Return (x, y) of the center of cell containing provided text 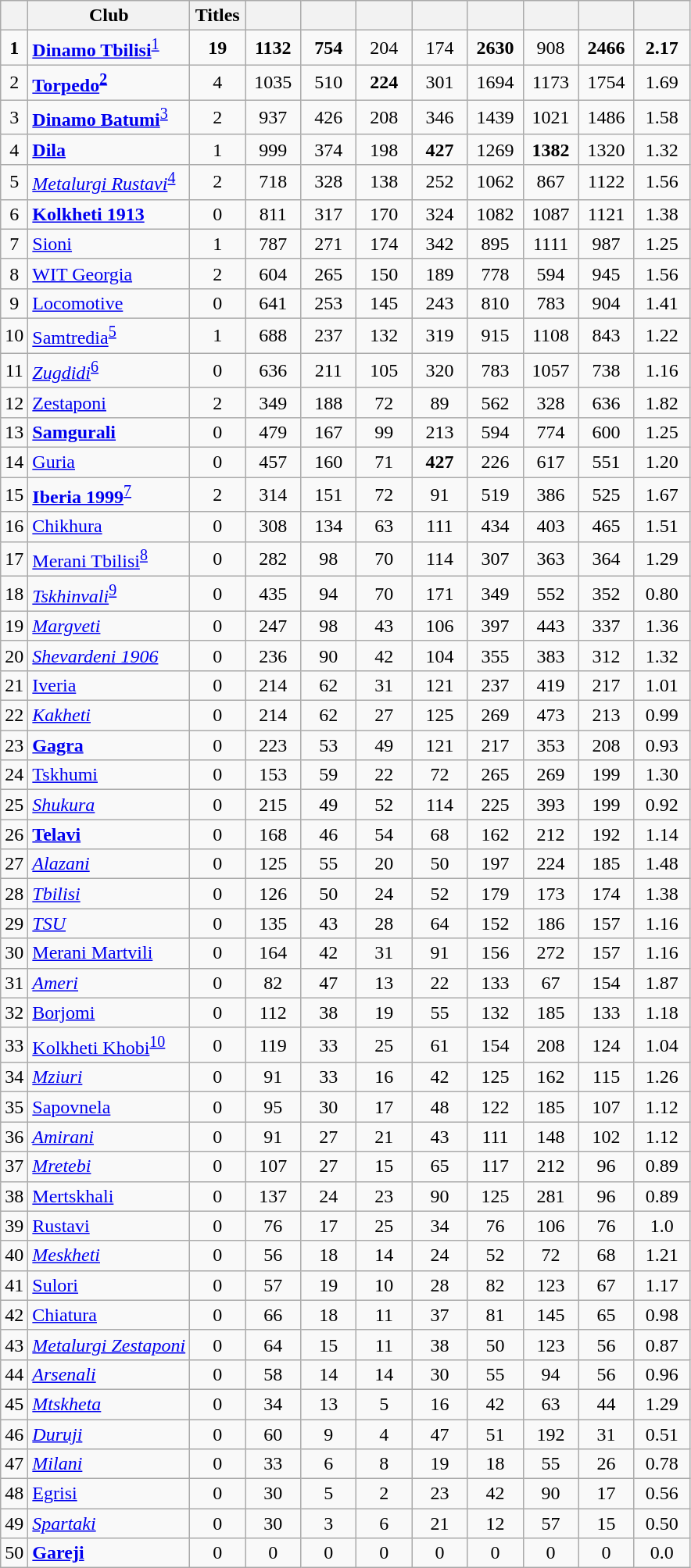
1173 (550, 83)
186 (550, 923)
999 (274, 149)
1.82 (661, 402)
1694 (496, 83)
Tskhinvali9 (109, 594)
247 (274, 626)
Chikhura (109, 527)
426 (328, 117)
1.48 (661, 864)
153 (274, 775)
1754 (607, 83)
Samgurali (109, 433)
243 (439, 303)
198 (385, 149)
170 (385, 214)
1439 (496, 117)
226 (496, 463)
319 (439, 336)
Kakheti (109, 716)
Margveti (109, 626)
867 (550, 183)
134 (328, 527)
Mziuri (109, 1077)
Titles (217, 16)
0.93 (661, 745)
188 (328, 402)
135 (274, 923)
754 (328, 48)
307 (496, 559)
167 (328, 433)
Zestaponi (109, 402)
1132 (274, 48)
386 (550, 495)
122 (496, 1107)
0.96 (661, 1374)
Sioni (109, 244)
95 (274, 1107)
Zugdidi6 (109, 370)
81 (496, 1315)
364 (607, 559)
551 (607, 463)
342 (439, 244)
0.80 (661, 594)
Borjomi (109, 1013)
7 (14, 244)
811 (274, 214)
160 (328, 463)
1.36 (661, 626)
253 (328, 303)
510 (328, 83)
1.41 (661, 303)
937 (274, 117)
271 (328, 244)
117 (496, 1166)
688 (274, 336)
32 (14, 1013)
Dinamo Tbilisi1 (109, 48)
272 (550, 953)
Telavi (109, 834)
TSU (109, 923)
774 (550, 433)
1.22 (661, 336)
Merani Martvili (109, 953)
312 (607, 655)
211 (328, 370)
Samtredia5 (109, 336)
1035 (274, 83)
171 (439, 594)
168 (274, 834)
252 (439, 183)
908 (550, 48)
363 (550, 559)
552 (550, 594)
104 (439, 655)
443 (550, 626)
119 (274, 1045)
71 (385, 463)
281 (550, 1196)
0.50 (661, 1523)
0.87 (661, 1345)
353 (550, 745)
Gagra (109, 745)
1486 (607, 117)
352 (607, 594)
895 (496, 244)
151 (328, 495)
35 (14, 1107)
Tbilisi (109, 894)
204 (385, 48)
0.51 (661, 1434)
Meskheti (109, 1255)
397 (496, 626)
53 (328, 745)
Mtskheta (109, 1404)
197 (496, 864)
148 (550, 1137)
Sulori (109, 1285)
236 (274, 655)
Iveria (109, 685)
Club (109, 16)
51 (496, 1434)
Kolkheti 1913 (109, 214)
Chiatura (109, 1315)
124 (607, 1045)
1.69 (661, 83)
59 (328, 775)
Mretebi (109, 1166)
1082 (496, 214)
1087 (550, 214)
Sapovnela (109, 1107)
Metalurgi Rustavi4 (109, 183)
156 (496, 953)
Alazani (109, 864)
1.67 (661, 495)
Guria (109, 463)
Dinamo Batumi3 (109, 117)
314 (274, 495)
1.26 (661, 1077)
0.0 (661, 1553)
346 (439, 117)
301 (439, 83)
519 (496, 495)
225 (496, 805)
419 (550, 685)
843 (607, 336)
320 (439, 370)
604 (274, 273)
Egrisi (109, 1494)
525 (607, 495)
Locomotive (109, 303)
1.21 (661, 1255)
738 (607, 370)
Amirani (109, 1137)
45 (14, 1404)
60 (274, 1434)
Shukura (109, 805)
215 (274, 805)
1.30 (661, 775)
1.17 (661, 1285)
61 (439, 1045)
41 (14, 1285)
Merani Tbilisi8 (109, 559)
0.98 (661, 1315)
152 (496, 923)
89 (439, 402)
Spartaki (109, 1523)
Iberia 19997 (109, 495)
105 (385, 370)
2.17 (661, 48)
Mertskhali (109, 1196)
1021 (550, 117)
Torpedo2 (109, 83)
562 (496, 402)
787 (274, 244)
0.78 (661, 1464)
324 (439, 214)
355 (496, 655)
Kolkheti Khobi10 (109, 1045)
0.99 (661, 716)
Gareji (109, 1553)
473 (550, 716)
1.0 (661, 1226)
1122 (607, 183)
Arsenali (109, 1374)
434 (496, 527)
393 (550, 805)
1.04 (661, 1045)
945 (607, 273)
1.18 (661, 1013)
317 (328, 214)
337 (607, 626)
282 (274, 559)
718 (274, 183)
173 (550, 894)
Dila (109, 149)
2466 (607, 48)
617 (550, 463)
1382 (550, 149)
Rustavi (109, 1226)
54 (385, 834)
126 (274, 894)
Metalurgi Zestaponi (109, 1345)
915 (496, 336)
1111 (550, 244)
1.51 (661, 527)
778 (496, 273)
457 (274, 463)
150 (385, 273)
102 (607, 1137)
1.58 (661, 117)
40 (14, 1255)
Milani (109, 1464)
138 (385, 183)
29 (14, 923)
641 (274, 303)
1.01 (661, 685)
479 (274, 433)
112 (274, 1013)
1.20 (661, 463)
39 (14, 1226)
1.14 (661, 834)
1.87 (661, 983)
115 (607, 1077)
137 (274, 1196)
99 (385, 433)
435 (274, 594)
Tskhumi (109, 775)
179 (496, 894)
1062 (496, 183)
383 (550, 655)
164 (274, 953)
904 (607, 303)
987 (607, 244)
Duruji (109, 1434)
1108 (550, 336)
0.56 (661, 1494)
403 (550, 527)
465 (607, 527)
Shevardeni 1906 (109, 655)
0.92 (661, 805)
810 (496, 303)
1320 (607, 149)
WIT Georgia (109, 273)
66 (274, 1315)
189 (439, 273)
308 (274, 527)
36 (14, 1137)
Ameri (109, 983)
1269 (496, 149)
600 (607, 433)
1057 (550, 370)
58 (274, 1374)
374 (328, 149)
223 (274, 745)
2630 (496, 48)
1121 (607, 214)
